Find where the given text appears and provide that cell's center as [x, y] coordinate. 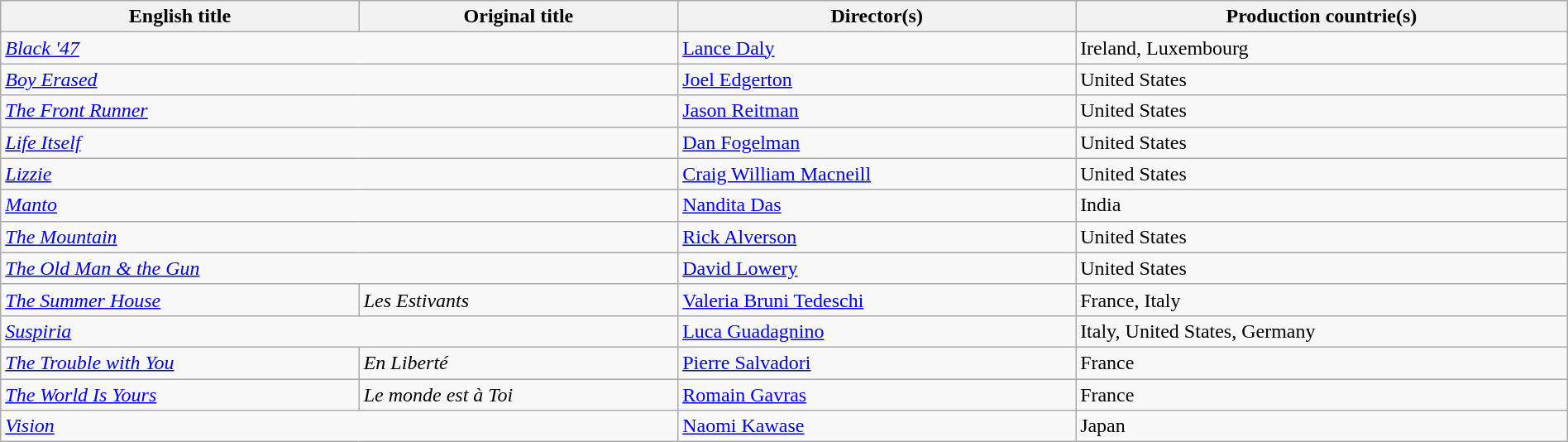
Life Itself [339, 142]
Dan Fogelman [877, 142]
Jason Reitman [877, 111]
The World Is Yours [180, 395]
Joel Edgerton [877, 79]
Rick Alverson [877, 237]
Naomi Kawase [877, 426]
Valeria Bruni Tedeschi [877, 300]
Le monde est à Toi [519, 395]
Les Estivants [519, 300]
Lizzie [339, 174]
Nandita Das [877, 205]
The Summer House [180, 300]
Italy, United States, Germany [1322, 331]
Vision [339, 426]
English title [180, 17]
Ireland, Luxembourg [1322, 48]
Boy Erased [339, 79]
Craig William Macneill [877, 174]
The Old Man & the Gun [339, 268]
India [1322, 205]
David Lowery [877, 268]
The Front Runner [339, 111]
The Trouble with You [180, 363]
Original title [519, 17]
Pierre Salvadori [877, 363]
Production countrie(s) [1322, 17]
Japan [1322, 426]
Manto [339, 205]
Black '47 [339, 48]
En Liberté [519, 363]
Suspiria [339, 331]
Lance Daly [877, 48]
Romain Gavras [877, 395]
France, Italy [1322, 300]
Director(s) [877, 17]
Luca Guadagnino [877, 331]
The Mountain [339, 237]
